Return the (X, Y) coordinate for the center point of the cell that contains the specified text.  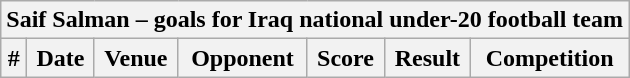
Score (346, 58)
Venue (136, 58)
# (14, 58)
Result (428, 58)
Saif Salman – goals for Iraq national under-20 football team (315, 20)
Opponent (242, 58)
Date (60, 58)
Competition (550, 58)
